Capture the cell that displays the provided text and extract its [x, y] central coordinate. 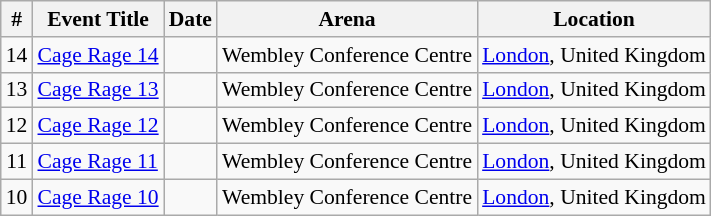
14 [17, 55]
Event Title [98, 19]
Cage Rage 11 [98, 162]
Cage Rage 12 [98, 126]
# [17, 19]
11 [17, 162]
12 [17, 126]
Cage Rage 13 [98, 90]
Date [190, 19]
Location [594, 19]
Cage Rage 10 [98, 197]
Arena [347, 19]
13 [17, 90]
Cage Rage 14 [98, 55]
10 [17, 197]
